Find where the given text appears and provide that cell's center as (x, y) coordinate. 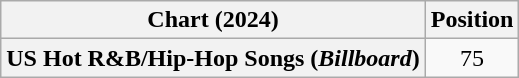
US Hot R&B/Hip-Hop Songs (Billboard) (213, 58)
Position (472, 20)
75 (472, 58)
Chart (2024) (213, 20)
